From the cell containing the given text, extract its center point as [x, y] coordinate. 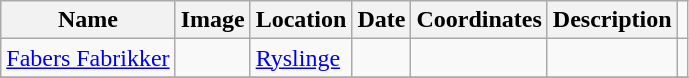
Fabers Fabrikker [88, 58]
Location [301, 20]
Date [382, 20]
Image [212, 20]
Description [612, 20]
Ryslinge [301, 58]
Coordinates [479, 20]
Name [88, 20]
